Detect which cell encompasses the target text, then output its (x, y) center coordinate. 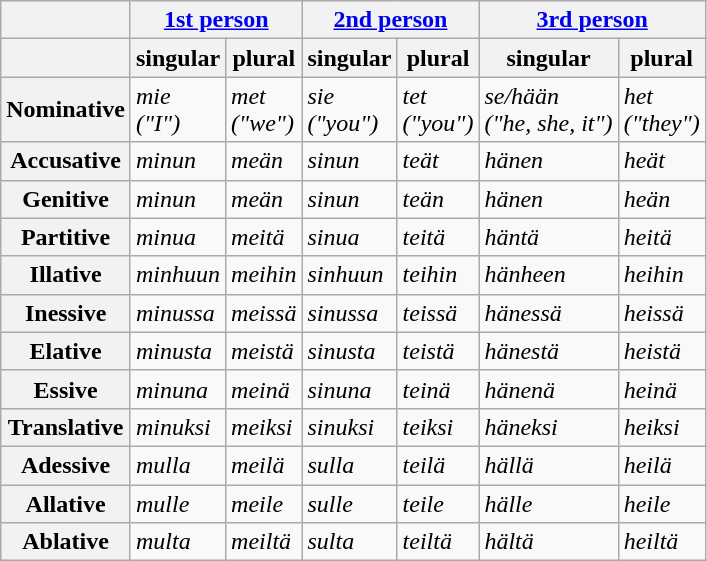
het("they") (662, 110)
Elative (66, 351)
heiltä (662, 542)
sie("you") (350, 110)
teile (438, 503)
teät (438, 161)
heät (662, 161)
se/hään("he, she, it") (548, 110)
teihin (438, 275)
sulla (350, 465)
Accusative (66, 161)
teiltä (438, 542)
meissä (264, 313)
Genitive (66, 199)
1st person (216, 20)
sinussa (350, 313)
teinä (438, 389)
minussa (178, 313)
meiltä (264, 542)
3rd person (592, 20)
heile (662, 503)
Essive (66, 389)
hänenä (548, 389)
meilä (264, 465)
mie("I") (178, 110)
Allative (66, 503)
tet("you") (438, 110)
met("we") (264, 110)
minua (178, 237)
häntä (548, 237)
Translative (66, 427)
teiksi (438, 427)
Adessive (66, 465)
meitä (264, 237)
meiksi (264, 427)
meinä (264, 389)
Illative (66, 275)
meile (264, 503)
hälle (548, 503)
sinusta (350, 351)
sulle (350, 503)
teitä (438, 237)
teissä (438, 313)
hänestä (548, 351)
sinuna (350, 389)
heitä (662, 237)
häneksi (548, 427)
heän (662, 199)
Partitive (66, 237)
sinuksi (350, 427)
heissä (662, 313)
multa (178, 542)
mulle (178, 503)
hällä (548, 465)
minuksi (178, 427)
teistä (438, 351)
Inessive (66, 313)
heiksi (662, 427)
heinä (662, 389)
hänheen (548, 275)
mulla (178, 465)
2nd person (390, 20)
Ablative (66, 542)
minuna (178, 389)
hänessä (548, 313)
meistä (264, 351)
meihin (264, 275)
minusta (178, 351)
teän (438, 199)
sinhuun (350, 275)
heistä (662, 351)
minhuun (178, 275)
hältä (548, 542)
sinua (350, 237)
heilä (662, 465)
heihin (662, 275)
Nominative (66, 110)
teilä (438, 465)
sulta (350, 542)
